Output the [x, y] coordinate of the center of the cell containing the given text.  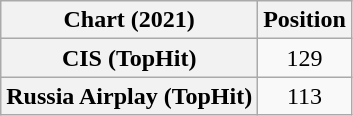
Russia Airplay (TopHit) [130, 96]
Chart (2021) [130, 20]
113 [305, 96]
129 [305, 58]
Position [305, 20]
CIS (TopHit) [130, 58]
